Return [X, Y] of the center of cell containing provided text 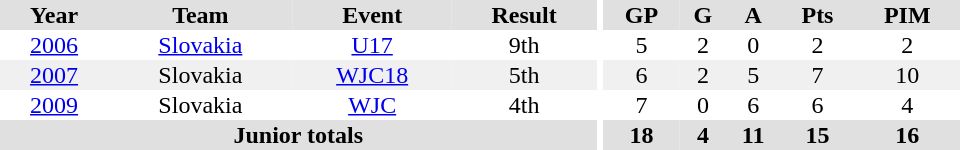
5th [524, 75]
15 [817, 135]
16 [908, 135]
9th [524, 45]
11 [753, 135]
4th [524, 105]
18 [642, 135]
PIM [908, 15]
G [703, 15]
Pts [817, 15]
A [753, 15]
Year [54, 15]
U17 [372, 45]
Event [372, 15]
2007 [54, 75]
Junior totals [298, 135]
WJC18 [372, 75]
GP [642, 15]
Result [524, 15]
2009 [54, 105]
2006 [54, 45]
WJC [372, 105]
10 [908, 75]
Team [200, 15]
